Identify which cell holds the provided text, then report its [x, y] central coordinate. 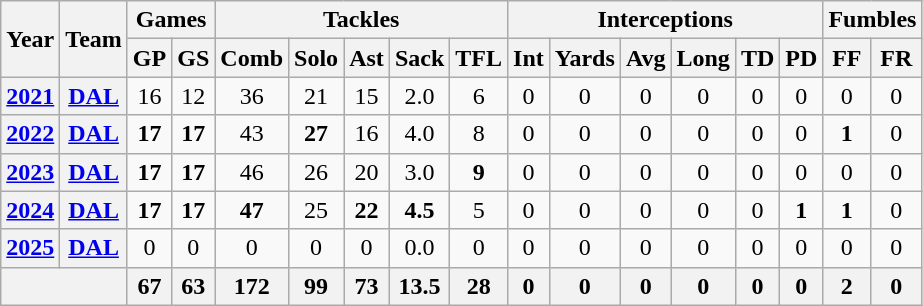
Yards [584, 58]
GS [194, 58]
8 [479, 134]
47 [252, 210]
Fumbles [872, 20]
2021 [30, 96]
TFL [479, 58]
20 [367, 172]
FF [847, 58]
4.5 [419, 210]
0.0 [419, 248]
4.0 [419, 134]
46 [252, 172]
2024 [30, 210]
2022 [30, 134]
73 [367, 286]
67 [149, 286]
2025 [30, 248]
5 [479, 210]
6 [479, 96]
GP [149, 58]
13.5 [419, 286]
TD [757, 58]
25 [316, 210]
Int [529, 58]
26 [316, 172]
27 [316, 134]
Long [703, 58]
15 [367, 96]
PD [802, 58]
Games [170, 20]
99 [316, 286]
Team [94, 39]
28 [479, 286]
172 [252, 286]
2 [847, 286]
3.0 [419, 172]
36 [252, 96]
9 [479, 172]
2.0 [419, 96]
43 [252, 134]
12 [194, 96]
Avg [646, 58]
21 [316, 96]
Year [30, 39]
Solo [316, 58]
Interceptions [666, 20]
63 [194, 286]
Ast [367, 58]
Sack [419, 58]
Tackles [362, 20]
Comb [252, 58]
2023 [30, 172]
FR [896, 58]
22 [367, 210]
